Determine the (X, Y) coordinate at the center of the cell enclosing the given text.  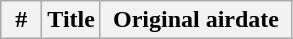
Title (72, 20)
Original airdate (196, 20)
# (22, 20)
